Find where the given text appears and provide that cell's center as [x, y] coordinate. 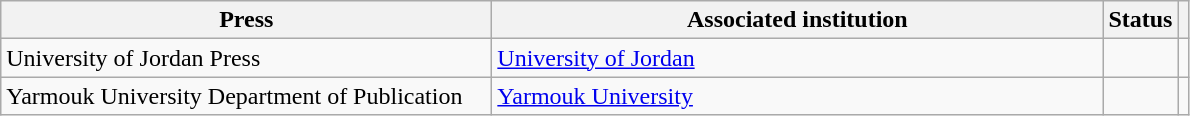
Yarmouk University [798, 96]
University of Jordan Press [246, 58]
Associated institution [798, 20]
Status [1140, 20]
University of Jordan [798, 58]
Yarmouk University Department of Publication [246, 96]
Press [246, 20]
